Identify which cell holds the provided text, then report its [X, Y] central coordinate. 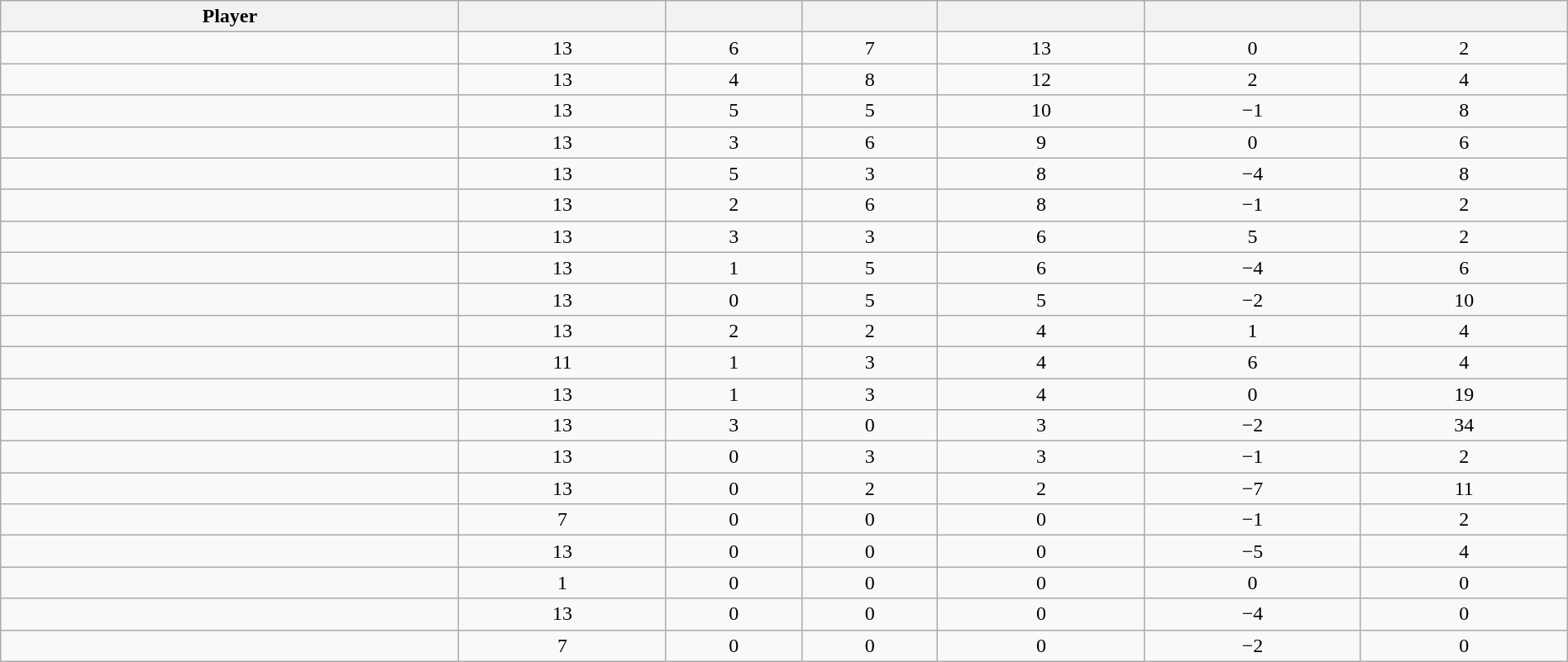
−7 [1252, 488]
Player [230, 17]
12 [1041, 79]
−5 [1252, 551]
9 [1041, 142]
19 [1464, 394]
34 [1464, 426]
